Return (X, Y) of the center of cell containing provided text 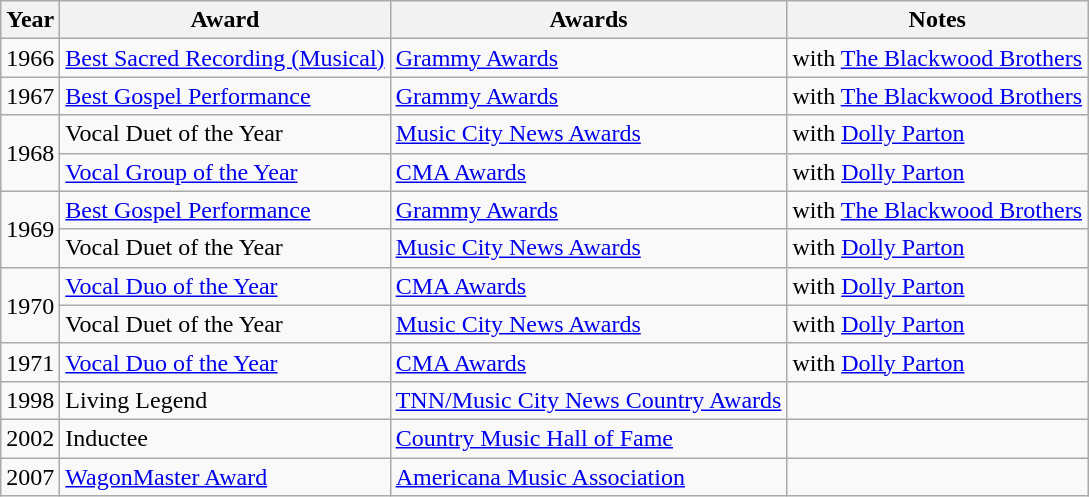
1998 (30, 400)
1966 (30, 58)
Awards (588, 20)
1969 (30, 229)
Best Sacred Recording (Musical) (225, 58)
Americana Music Association (588, 477)
Inductee (225, 438)
WagonMaster Award (225, 477)
2002 (30, 438)
1971 (30, 362)
Notes (938, 20)
1967 (30, 96)
1968 (30, 153)
TNN/Music City News Country Awards (588, 400)
Country Music Hall of Fame (588, 438)
Vocal Group of the Year (225, 172)
Year (30, 20)
2007 (30, 477)
1970 (30, 305)
Award (225, 20)
Living Legend (225, 400)
